Detect which cell encompasses the target text, then output its (X, Y) center coordinate. 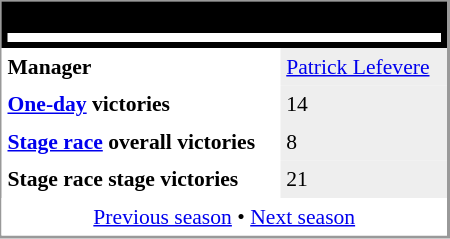
One-day victories (142, 105)
8 (364, 142)
Stage race overall victories (142, 142)
Manager (142, 67)
Stage race stage victories (142, 179)
Previous season • Next season (225, 217)
Patrick Lefevere (364, 67)
21 (364, 179)
14 (364, 105)
